Output the (X, Y) coordinate of the center of the cell containing the given text.  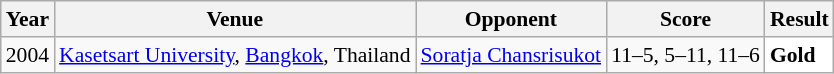
Venue (234, 19)
Soratja Chansrisukot (512, 55)
Gold (800, 55)
11–5, 5–11, 11–6 (686, 55)
Result (800, 19)
2004 (28, 55)
Opponent (512, 19)
Year (28, 19)
Kasetsart University, Bangkok, Thailand (234, 55)
Score (686, 19)
